Scan for the cell matching the given text and deliver its [X, Y] coordinate at center. 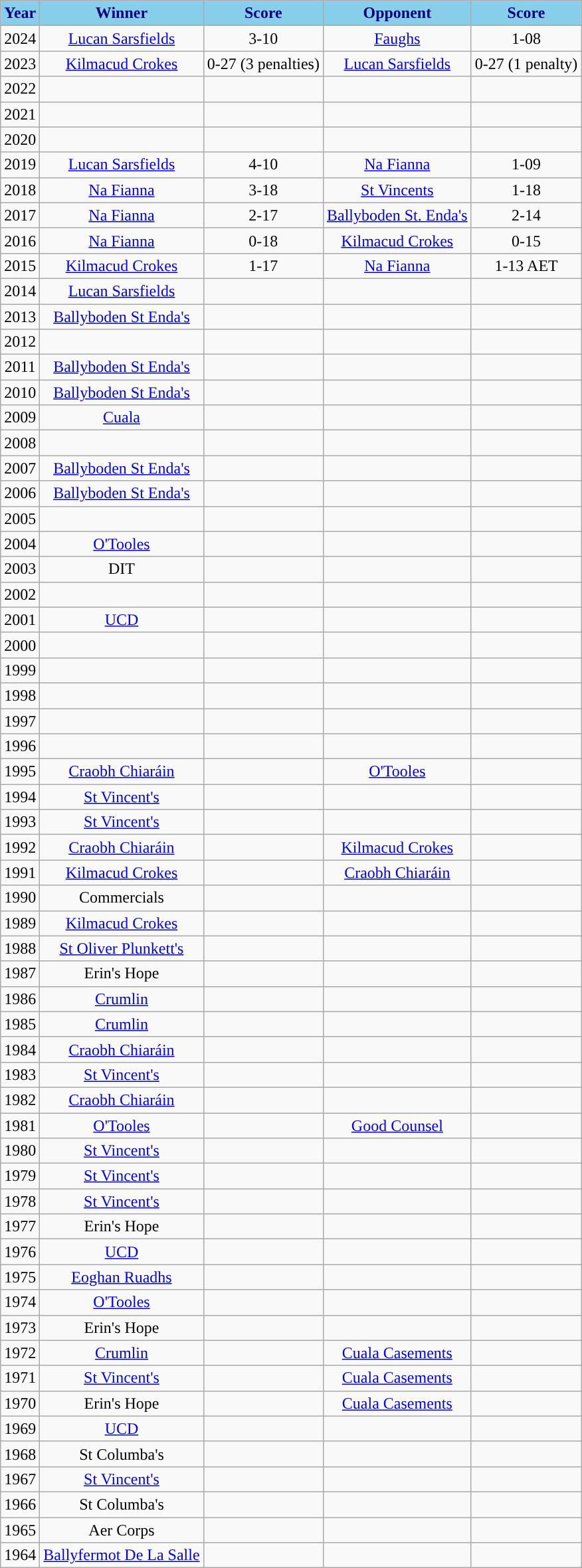
2012 [20, 342]
1991 [20, 873]
2002 [20, 594]
2018 [20, 190]
1966 [20, 1504]
Ballyboden St. Enda's [397, 215]
1-09 [526, 165]
1994 [20, 797]
2024 [20, 39]
2-17 [263, 215]
2011 [20, 367]
2010 [20, 392]
1989 [20, 923]
1977 [20, 1227]
1995 [20, 772]
1984 [20, 1049]
1983 [20, 1075]
3-18 [263, 190]
0-15 [526, 240]
2000 [20, 645]
Aer Corps [122, 1529]
1973 [20, 1328]
1-17 [263, 266]
1987 [20, 974]
1996 [20, 746]
2004 [20, 544]
Year [20, 13]
Opponent [397, 13]
1974 [20, 1302]
1999 [20, 670]
2003 [20, 569]
1972 [20, 1353]
1969 [20, 1429]
2001 [20, 620]
1993 [20, 822]
Ballyfermot De La Salle [122, 1555]
1990 [20, 898]
Eoghan Ruadhs [122, 1277]
2013 [20, 317]
1986 [20, 999]
2014 [20, 291]
1964 [20, 1555]
1971 [20, 1378]
4-10 [263, 165]
1967 [20, 1479]
1985 [20, 1024]
1970 [20, 1403]
2007 [20, 468]
2006 [20, 493]
1-18 [526, 190]
St Vincents [397, 190]
2021 [20, 114]
0-27 (1 penalty) [526, 64]
1992 [20, 847]
0-18 [263, 240]
1-13 AET [526, 266]
2015 [20, 266]
1997 [20, 721]
1980 [20, 1151]
2017 [20, 215]
0-27 (3 penalties) [263, 64]
DIT [122, 569]
Cuala [122, 418]
2008 [20, 443]
1979 [20, 1176]
St Oliver Plunkett's [122, 948]
Good Counsel [397, 1126]
1968 [20, 1454]
1981 [20, 1126]
1988 [20, 948]
1965 [20, 1529]
Commercials [122, 898]
2005 [20, 519]
1-08 [526, 39]
1998 [20, 695]
1978 [20, 1201]
2019 [20, 165]
1982 [20, 1100]
2022 [20, 89]
2016 [20, 240]
2020 [20, 139]
3-10 [263, 39]
Winner [122, 13]
2-14 [526, 215]
2009 [20, 418]
1975 [20, 1277]
2023 [20, 64]
Faughs [397, 39]
1976 [20, 1252]
